Locate the cell with the specified text and output its (x, y) center coordinate. 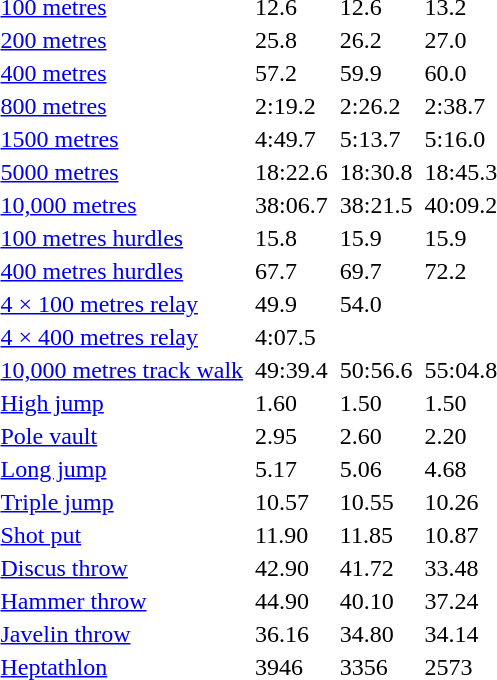
4:49.7 (292, 139)
41.72 (376, 568)
10.57 (292, 502)
5.06 (376, 469)
18:30.8 (376, 172)
4:07.5 (292, 337)
2.95 (292, 436)
34.80 (376, 634)
1.50 (376, 403)
5.17 (292, 469)
15.9 (376, 238)
1.60 (292, 403)
57.2 (292, 73)
15.8 (292, 238)
25.8 (292, 40)
2:26.2 (376, 106)
59.9 (376, 73)
18:22.6 (292, 172)
10.55 (376, 502)
40.10 (376, 601)
11.85 (376, 535)
2:19.2 (292, 106)
69.7 (376, 271)
42.90 (292, 568)
49:39.4 (292, 370)
44.90 (292, 601)
2.60 (376, 436)
49.9 (292, 304)
5:13.7 (376, 139)
38:21.5 (376, 205)
11.90 (292, 535)
54.0 (376, 304)
50:56.6 (376, 370)
26.2 (376, 40)
38:06.7 (292, 205)
36.16 (292, 634)
67.7 (292, 271)
